From the cell containing the given text, extract its center point as (X, Y) coordinate. 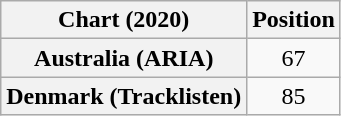
Position (294, 20)
Denmark (Tracklisten) (124, 96)
85 (294, 96)
Chart (2020) (124, 20)
Australia (ARIA) (124, 58)
67 (294, 58)
